Pinpoint the cell where the given text exists, returning its [x, y] midpoint coordinate. 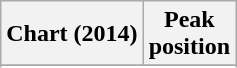
Chart (2014) [72, 34]
Peakposition [189, 34]
